Detect which cell encompasses the target text, then output its (x, y) center coordinate. 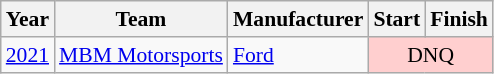
Start (396, 19)
DNQ (430, 55)
Finish (459, 19)
2021 (28, 55)
MBM Motorsports (141, 55)
Manufacturer (298, 19)
Team (141, 19)
Year (28, 19)
Ford (298, 55)
